Identify which cell holds the provided text, then report its (X, Y) central coordinate. 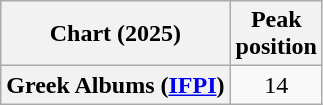
Greek Albums (IFPI) (116, 85)
14 (276, 85)
Peakposition (276, 34)
Chart (2025) (116, 34)
